For the text-containing cell, return its midpoint in [X, Y] coordinate format. 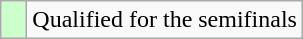
Qualified for the semifinals [165, 20]
